Detect which cell encompasses the target text, then output its [x, y] center coordinate. 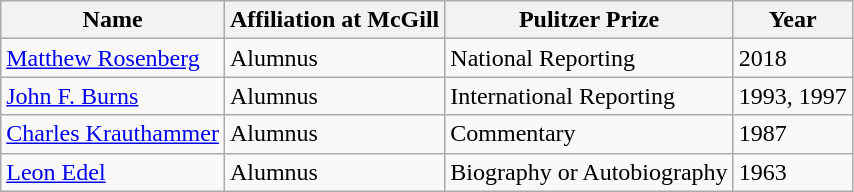
Matthew Rosenberg [113, 58]
John F. Burns [113, 96]
Biography or Autobiography [589, 172]
Charles Krauthammer [113, 134]
National Reporting [589, 58]
1963 [792, 172]
Pulitzer Prize [589, 20]
Commentary [589, 134]
Leon Edel [113, 172]
Year [792, 20]
Affiliation at McGill [334, 20]
1993, 1997 [792, 96]
2018 [792, 58]
Name [113, 20]
International Reporting [589, 96]
1987 [792, 134]
